From the cell containing the given text, extract its center point as [x, y] coordinate. 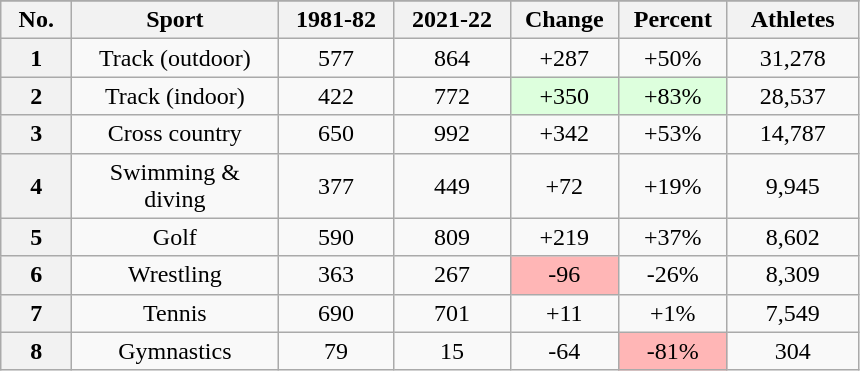
377 [336, 186]
Change [564, 20]
+350 [564, 96]
Swimming & diving [175, 186]
992 [452, 134]
5 [36, 237]
79 [336, 351]
2021-22 [452, 20]
422 [336, 96]
-64 [564, 351]
+1% [674, 313]
6 [36, 275]
4 [36, 186]
1 [36, 58]
+83% [674, 96]
577 [336, 58]
Cross country [175, 134]
8 [36, 351]
+50% [674, 58]
7 [36, 313]
Percent [674, 20]
-96 [564, 275]
267 [452, 275]
8,309 [792, 275]
+37% [674, 237]
809 [452, 237]
Gymnastics [175, 351]
7,549 [792, 313]
+287 [564, 58]
-26% [674, 275]
772 [452, 96]
Golf [175, 237]
31,278 [792, 58]
304 [792, 351]
9,945 [792, 186]
Sport [175, 20]
864 [452, 58]
No. [36, 20]
1981-82 [336, 20]
701 [452, 313]
+219 [564, 237]
+11 [564, 313]
+53% [674, 134]
Tennis [175, 313]
2 [36, 96]
8,602 [792, 237]
650 [336, 134]
690 [336, 313]
28,537 [792, 96]
14,787 [792, 134]
15 [452, 351]
Wrestling [175, 275]
+19% [674, 186]
363 [336, 275]
Track (outdoor) [175, 58]
+342 [564, 134]
Athletes [792, 20]
+72 [564, 186]
449 [452, 186]
Track (indoor) [175, 96]
-81% [674, 351]
3 [36, 134]
590 [336, 237]
